Locate the cell with the specified text and output its (x, y) center coordinate. 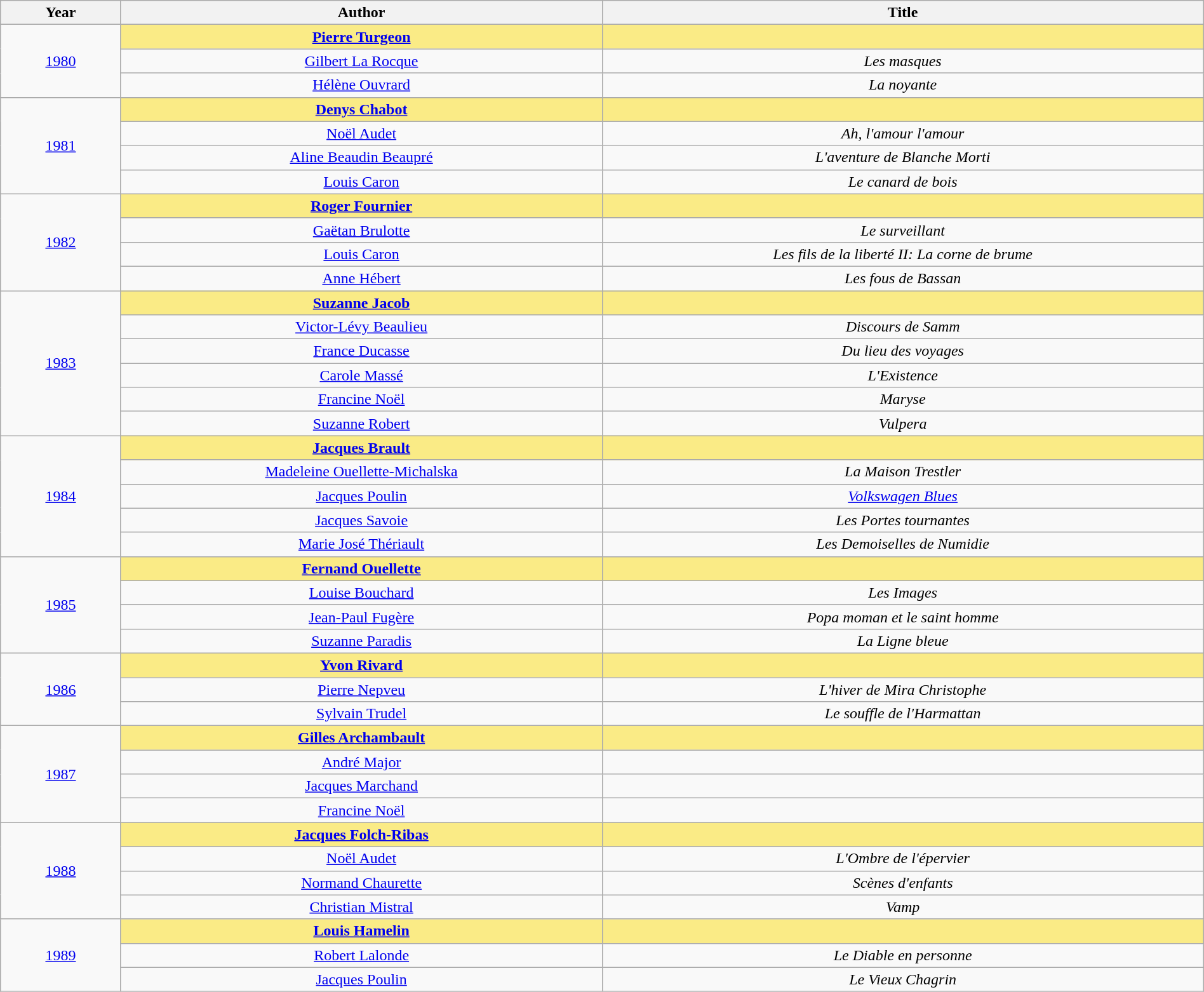
Aline Beaudin Beaupré (361, 158)
La Ligne bleue (903, 641)
Les Demoiselles de Numidie (903, 544)
Carole Massé (361, 375)
Anne Hébert (361, 278)
Normand Chaurette (361, 883)
Les fils de la liberté II: La corne de brume (903, 254)
Le Vieux Chagrin (903, 979)
Pierre Turgeon (361, 37)
1985 (61, 605)
L'Existence (903, 375)
Denys Chabot (361, 109)
Le souffle de l'Harmattan (903, 714)
La Maison Trestler (903, 472)
Scènes d'enfants (903, 883)
Christian Mistral (361, 907)
Jacques Marchand (361, 786)
Title (903, 13)
Le surveillant (903, 230)
Gilles Archambault (361, 738)
Roger Fournier (361, 206)
Les Images (903, 593)
Vulpera (903, 424)
Louis Hamelin (361, 931)
1989 (61, 955)
Maryse (903, 399)
Robert Lalonde (361, 955)
Le Diable en personne (903, 955)
1987 (61, 774)
Fernand Ouellette (361, 568)
Marie José Thériault (361, 544)
Le canard de bois (903, 182)
Discours de Samm (903, 327)
1981 (61, 145)
Gaëtan Brulotte (361, 230)
L'hiver de Mira Christophe (903, 689)
1984 (61, 496)
1982 (61, 242)
1983 (61, 363)
Gilbert La Rocque (361, 61)
Vamp (903, 907)
Year (61, 13)
Jean-Paul Fugère (361, 617)
Hélène Ouvrard (361, 85)
1988 (61, 871)
Les Portes tournantes (903, 520)
Victor-Lévy Beaulieu (361, 327)
France Ducasse (361, 351)
Les masques (903, 61)
Madeleine Ouellette-Michalska (361, 472)
Jacques Brault (361, 448)
Jacques Folch-Ribas (361, 834)
Les fous de Bassan (903, 278)
Author (361, 13)
Pierre Nepveu (361, 689)
Suzanne Paradis (361, 641)
Suzanne Robert (361, 424)
Du lieu des voyages (903, 351)
Louise Bouchard (361, 593)
Jacques Savoie (361, 520)
Ah, l'amour l'amour (903, 133)
La noyante (903, 85)
Volkswagen Blues (903, 496)
Popa moman et le saint homme (903, 617)
L'Ombre de l'épervier (903, 859)
André Major (361, 762)
1980 (61, 61)
Yvon Rivard (361, 665)
Suzanne Jacob (361, 303)
1986 (61, 689)
Sylvain Trudel (361, 714)
L'aventure de Blanche Morti (903, 158)
